Scan for the cell matching the given text and deliver its (X, Y) coordinate at center. 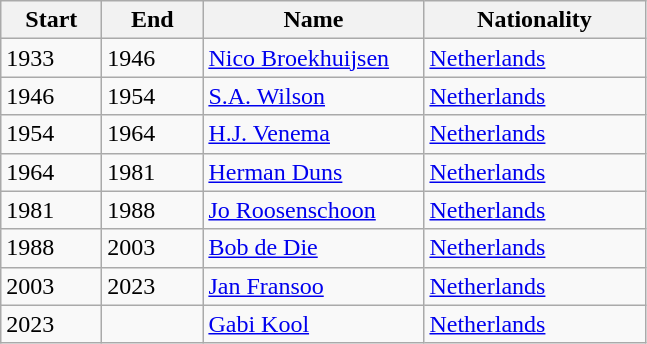
Jo Roosenschoon (314, 210)
Bob de Die (314, 248)
End (152, 20)
Nico Broekhuijsen (314, 58)
Name (314, 20)
Gabi Kool (314, 324)
1933 (52, 58)
Herman Duns (314, 172)
Nationality (534, 20)
H.J. Venema (314, 134)
Start (52, 20)
Jan Fransoo (314, 286)
S.A. Wilson (314, 96)
